From the cell containing the given text, extract its center point as [X, Y] coordinate. 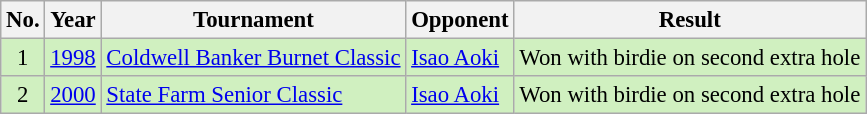
Coldwell Banker Burnet Classic [254, 58]
State Farm Senior Classic [254, 95]
2000 [73, 95]
Tournament [254, 20]
1 [23, 58]
Year [73, 20]
Opponent [460, 20]
1998 [73, 58]
2 [23, 95]
Result [690, 20]
No. [23, 20]
